Find where the given text appears and provide that cell's center as [X, Y] coordinate. 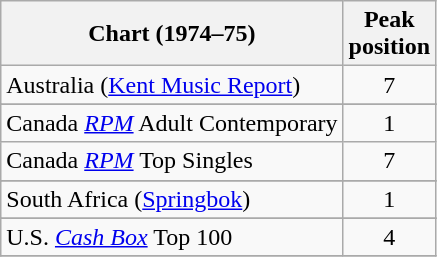
South Africa (Springbok) [172, 199]
Canada RPM Adult Contemporary [172, 123]
U.S. Cash Box Top 100 [172, 237]
Canada RPM Top Singles [172, 161]
Peakposition [389, 34]
Chart (1974–75) [172, 34]
Australia (Kent Music Report) [172, 85]
4 [389, 237]
